Capture the cell that displays the provided text and extract its (X, Y) central coordinate. 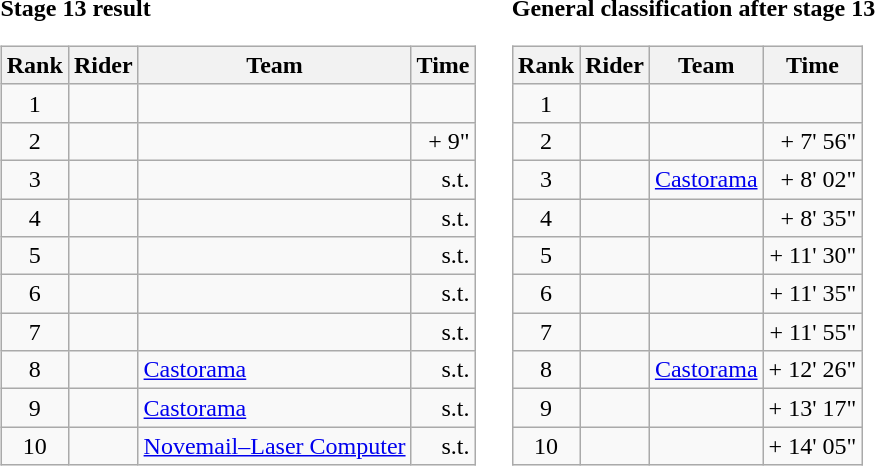
+ 11' 35" (812, 294)
+ 7' 56" (812, 141)
+ 12' 26" (812, 370)
Novemail–Laser Computer (274, 446)
+ 8' 35" (812, 217)
+ 14' 05" (812, 446)
+ 8' 02" (812, 179)
+ 11' 30" (812, 256)
+ 13' 17" (812, 408)
+ 11' 55" (812, 332)
+ 9" (443, 141)
